Provide the (x, y) coordinate of the cell's center where the given text is located.  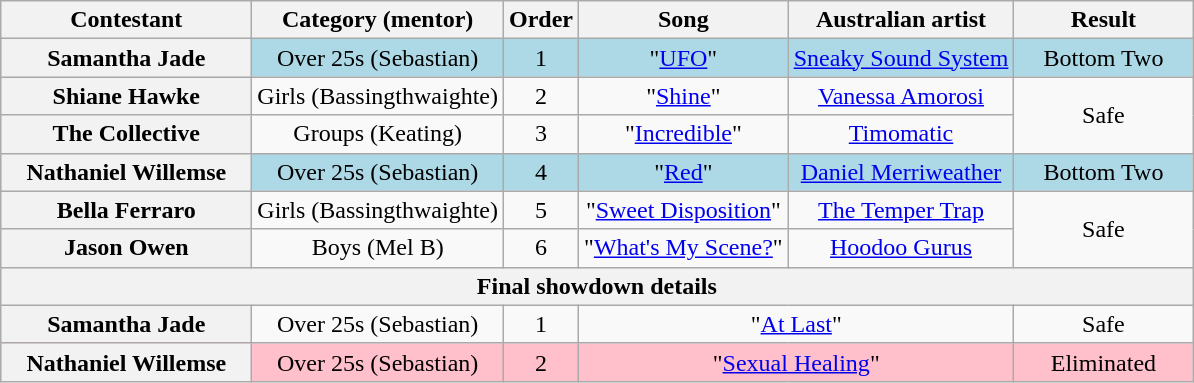
"Sweet Disposition" (684, 210)
Order (542, 20)
Final showdown details (597, 286)
Boys (Mel B) (378, 248)
The Collective (126, 134)
Daniel Merriweather (901, 172)
Australian artist (901, 20)
"Shine" (684, 96)
"Sexual Healing" (796, 362)
Shiane Hawke (126, 96)
4 (542, 172)
"Red" (684, 172)
3 (542, 134)
Eliminated (1104, 362)
Jason Owen (126, 248)
Contestant (126, 20)
"Incredible" (684, 134)
"UFO" (684, 58)
5 (542, 210)
Result (1104, 20)
Bella Ferraro (126, 210)
Sneaky Sound System (901, 58)
"What's My Scene?" (684, 248)
Groups (Keating) (378, 134)
Vanessa Amorosi (901, 96)
"At Last" (796, 324)
The Temper Trap (901, 210)
Song (684, 20)
Hoodoo Gurus (901, 248)
Timomatic (901, 134)
6 (542, 248)
Category (mentor) (378, 20)
